Return the [x, y] coordinate for the center point of the cell that contains the specified text.  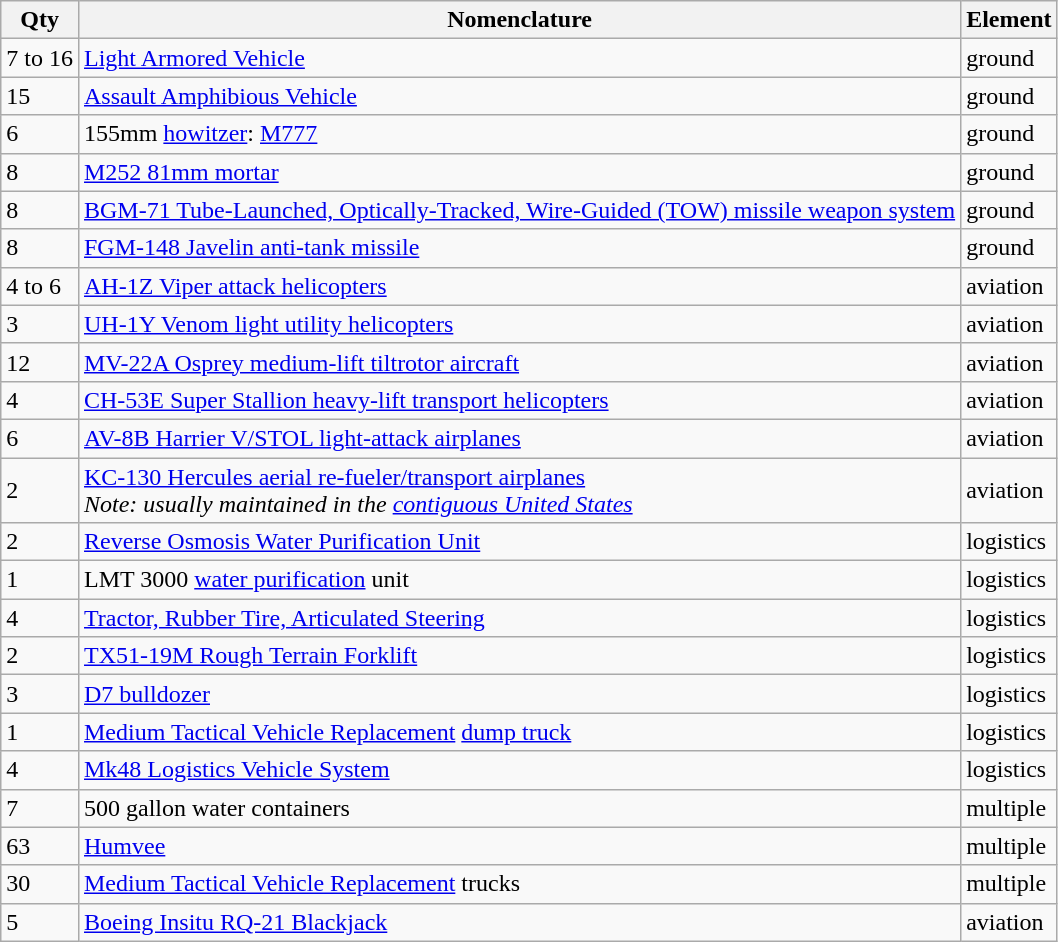
4 to 6 [40, 286]
Tractor, Rubber Tire, Articulated Steering [519, 618]
155mm howitzer: M777 [519, 134]
MV-22A Osprey medium-lift tiltrotor aircraft [519, 362]
M252 81mm mortar [519, 172]
Medium Tactical Vehicle Replacement dump truck [519, 732]
Light Armored Vehicle [519, 58]
Reverse Osmosis Water Purification Unit [519, 542]
63 [40, 846]
7 [40, 808]
15 [40, 96]
TX51-19M Rough Terrain Forklift [519, 656]
7 to 16 [40, 58]
Assault Amphibious Vehicle [519, 96]
5 [40, 922]
Humvee [519, 846]
Qty [40, 20]
Boeing Insitu RQ-21 Blackjack [519, 922]
BGM-71 Tube-Launched, Optically-Tracked, Wire-Guided (TOW) missile weapon system [519, 210]
500 gallon water containers [519, 808]
FGM-148 Javelin anti-tank missile [519, 248]
Element [1009, 20]
D7 bulldozer [519, 694]
Nomenclature [519, 20]
Mk48 Logistics Vehicle System [519, 770]
LMT 3000 water purification unit [519, 580]
KC-130 Hercules aerial re-fueler/transport airplanesNote: usually maintained in the contiguous United States [519, 490]
12 [40, 362]
Medium Tactical Vehicle Replacement trucks [519, 884]
CH-53E Super Stallion heavy-lift transport helicopters [519, 400]
UH-1Y Venom light utility helicopters [519, 324]
30 [40, 884]
AH-1Z Viper attack helicopters [519, 286]
AV-8B Harrier V/STOL light-attack airplanes [519, 438]
